Determine the [x, y] coordinate at the center of the cell enclosing the given text.  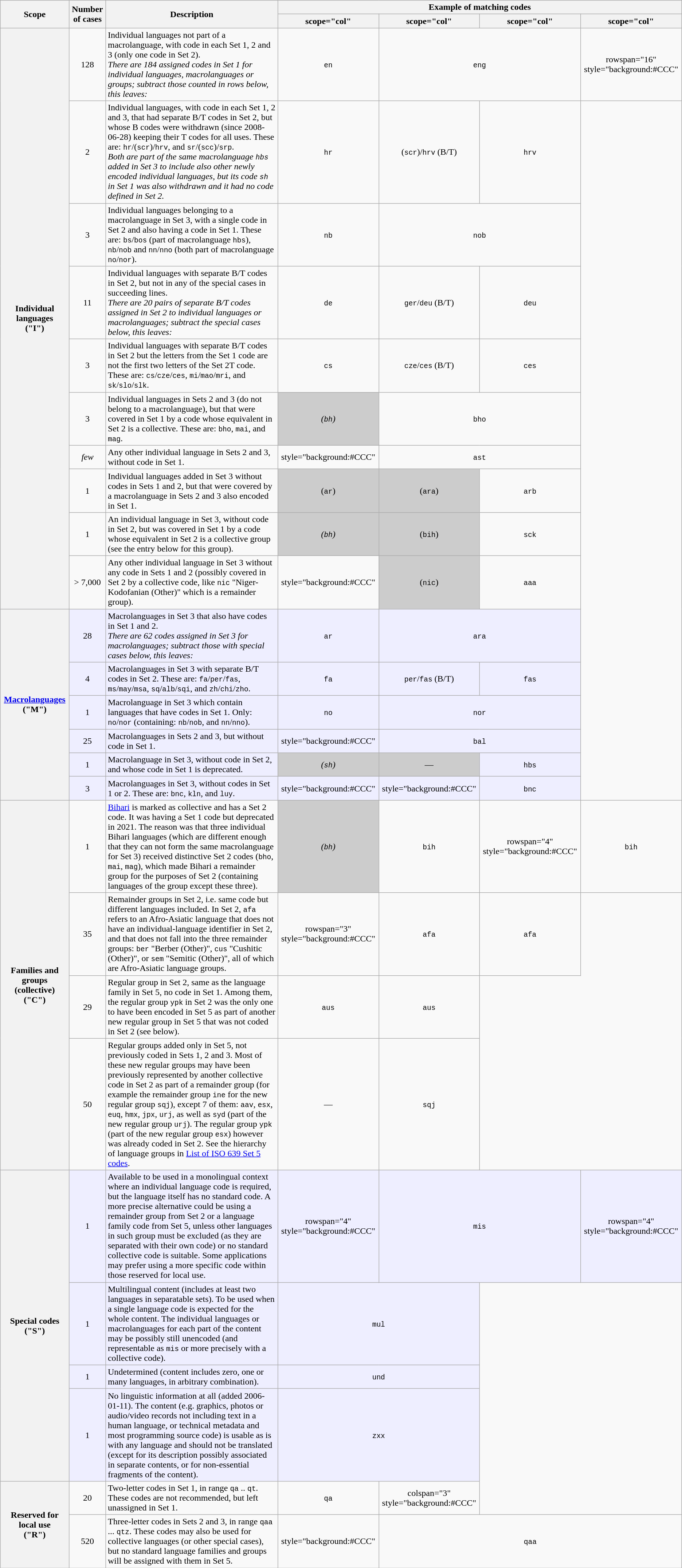
Scope [35, 14]
Individual languages added in Set 3 without codes in Sets 1 and 2, but that were covered by a macrolanguage in Sets 2 and 3 also encoded in Set 1. [192, 491]
nb [328, 234]
rowspan="3" style="background:#CCC" [328, 934]
50 [87, 1104]
Macrolanguages in Set 3 with separate B/T codes in Set 2. These are: fa/per/fas, ms/may/msa, sq/alb/sqi, and zh/chi/zho. [192, 679]
Any other individual language in Sets 2 and 3, without code in Set 1. [192, 457]
ces [530, 366]
bho [480, 419]
fas [530, 679]
mul [379, 1324]
zxx [379, 1435]
Macrolanguages ("M") [35, 704]
28 [87, 635]
ast [480, 457]
> 7,000 [87, 582]
hbs [530, 765]
sck [530, 534]
bnc [530, 789]
(nic) [429, 582]
arb [530, 491]
Special codes ("S") [35, 1326]
colspan="3" style="background:#CCC" [429, 1498]
en [328, 64]
25 [87, 741]
per/fas (B/T) [429, 679]
ar [328, 635]
11 [87, 303]
de [328, 303]
cs [328, 366]
Undetermined (content includes zero, one or many languages, in arbitrary combination). [192, 1377]
(ar) [328, 491]
Example of matching codes [479, 7]
Macrolanguages in Sets 2 and 3, but without code in Set 1. [192, 741]
ara [480, 635]
520 [87, 1541]
128 [87, 64]
29 [87, 1007]
Reserved for local use ("R") [35, 1524]
(sh) [328, 765]
Two-letter codes in Set 1, in range qa .. qt. These codes are not recommended, but left unassigned in Set 1. [192, 1498]
und [379, 1377]
Individual languages ("I") [35, 319]
Families and groups (collective) ("C") [35, 985]
(bih) [429, 534]
Macrolanguage in Set 3 which contain languages that have codes in Set 1. Only: no/nor (containing: nb/nob, and nn/nno). [192, 712]
qaa [530, 1541]
qa [328, 1498]
rowspan="16" style="background:#CCC" [631, 64]
eng [480, 64]
mis [480, 1226]
fa [328, 679]
aaa [530, 582]
hrv [530, 152]
(scr)/hrv (B/T) [429, 152]
20 [87, 1498]
Macrolanguages in Set 3, without codes in Set 1 or 2. These are: bnc, kln, and luy. [192, 789]
nob [480, 234]
35 [87, 934]
sqj [429, 1104]
deu [530, 303]
4 [87, 679]
no [328, 712]
nor [480, 712]
Description [192, 14]
cze/ces (B/T) [429, 366]
(ara) [429, 491]
Number of cases [87, 14]
Macrolanguage in Set 3, without code in Set 2, and whose code in Set 1 is deprecated. [192, 765]
ger/deu (B/T) [429, 303]
few [87, 457]
bal [480, 741]
hr [328, 152]
2 [87, 152]
